Return the [x, y] coordinate for the center point of the cell that contains the specified text.  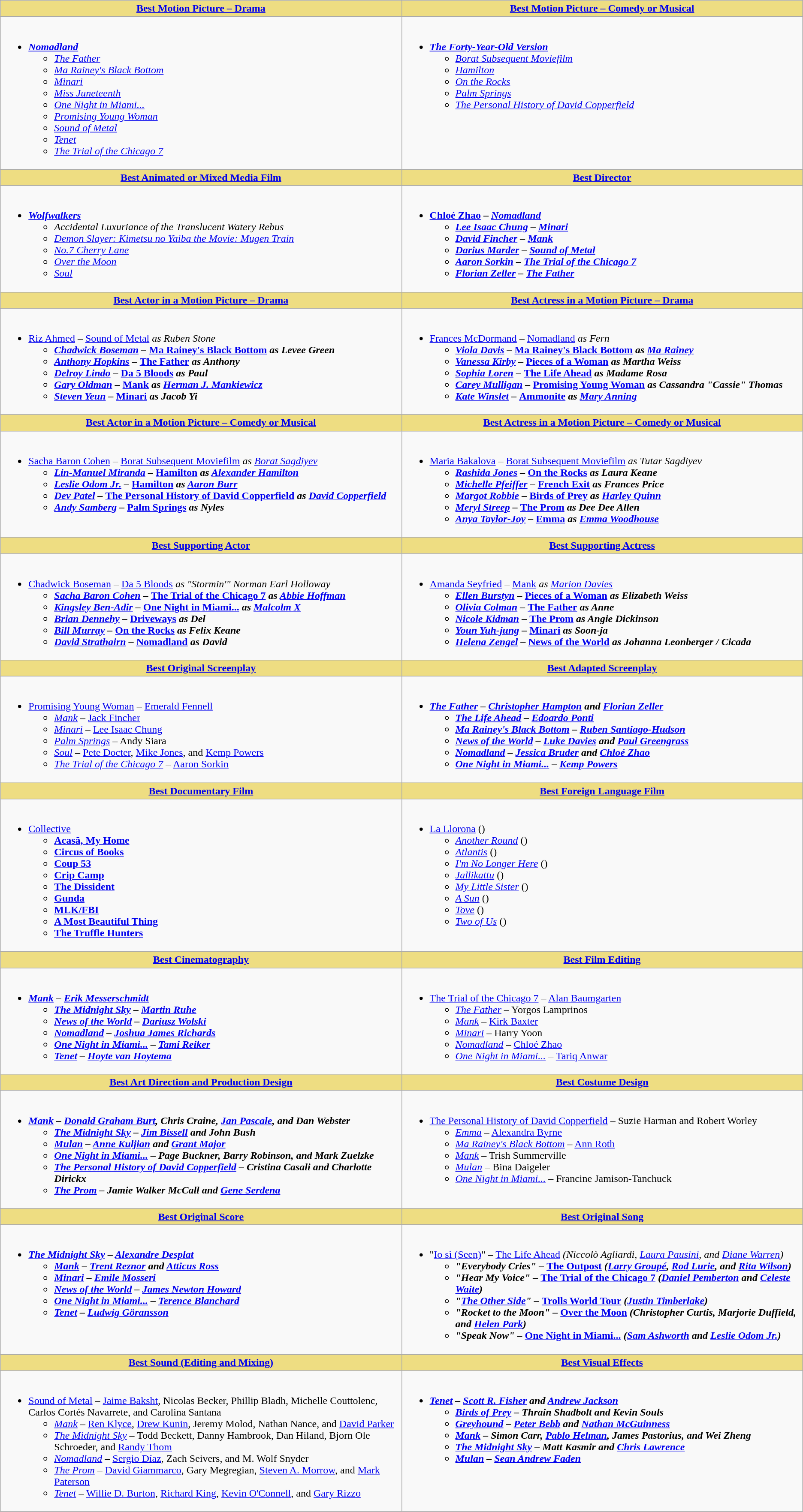
Best Actor in a Motion Picture – Comedy or Musical [201, 423]
Best Visual Effects [602, 1362]
Best Original Score [201, 1217]
Best Director [602, 177]
Best Cinematography [201, 960]
La Llorona ()Another Round ()Atlantis ()I'm No Longer Here ()Jallikattu ()My Little Sister ()A Sun ()Tove ()Two of Us () [602, 875]
Best Film Editing [602, 960]
CollectiveAcasă, My HomeCircus of BooksCoup 53Crip CampThe DissidentGundaMLK/FBIA Most Beautiful ThingThe Truffle Hunters [201, 875]
The Forty-Year-Old VersionBorat Subsequent MoviefilmHamiltonOn the RocksPalm SpringsThe Personal History of David Copperfield [602, 93]
Best Foreign Language Film [602, 791]
Best Supporting Actress [602, 545]
Best Supporting Actor [201, 545]
Best Adapted Screenplay [602, 668]
Best Motion Picture – Drama [201, 9]
Best Original Song [602, 1217]
Best Costume Design [602, 1082]
Best Art Direction and Production Design [201, 1082]
Best Original Screenplay [201, 668]
Best Actor in a Motion Picture – Drama [201, 300]
Best Actress in a Motion Picture – Comedy or Musical [602, 423]
Best Animated or Mixed Media Film [201, 177]
Best Sound (Editing and Mixing) [201, 1362]
Best Motion Picture – Comedy or Musical [602, 9]
Best Actress in a Motion Picture – Drama [602, 300]
Best Documentary Film [201, 791]
